Detect which cell encompasses the target text, then output its [X, Y] center coordinate. 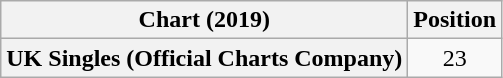
Position [455, 20]
Chart (2019) [204, 20]
UK Singles (Official Charts Company) [204, 58]
23 [455, 58]
